Search for the cell housing the specified text and yield its [X, Y] center coordinate. 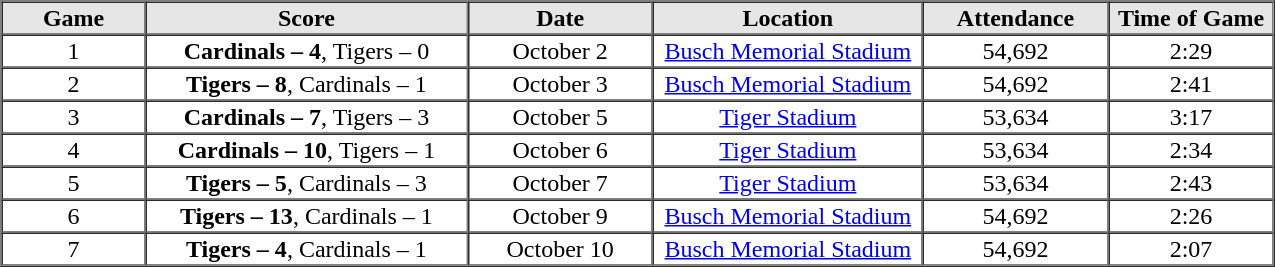
Attendance [1016, 18]
Cardinals – 10, Tigers – 1 [307, 150]
2:34 [1190, 150]
October 3 [560, 84]
2:41 [1190, 84]
October 6 [560, 150]
2 [74, 84]
Tigers – 13, Cardinals – 1 [307, 216]
Cardinals – 4, Tigers – 0 [307, 50]
Score [307, 18]
Tigers – 8, Cardinals – 1 [307, 84]
Cardinals – 7, Tigers – 3 [307, 116]
October 2 [560, 50]
Location [788, 18]
Tigers – 5, Cardinals – 3 [307, 182]
6 [74, 216]
October 5 [560, 116]
October 9 [560, 216]
Date [560, 18]
October 10 [560, 248]
1 [74, 50]
Tigers – 4, Cardinals – 1 [307, 248]
3:17 [1190, 116]
Game [74, 18]
2:29 [1190, 50]
2:26 [1190, 216]
Time of Game [1190, 18]
2:07 [1190, 248]
October 7 [560, 182]
3 [74, 116]
7 [74, 248]
4 [74, 150]
5 [74, 182]
2:43 [1190, 182]
